Find where the given text appears and provide that cell's center as [X, Y] coordinate. 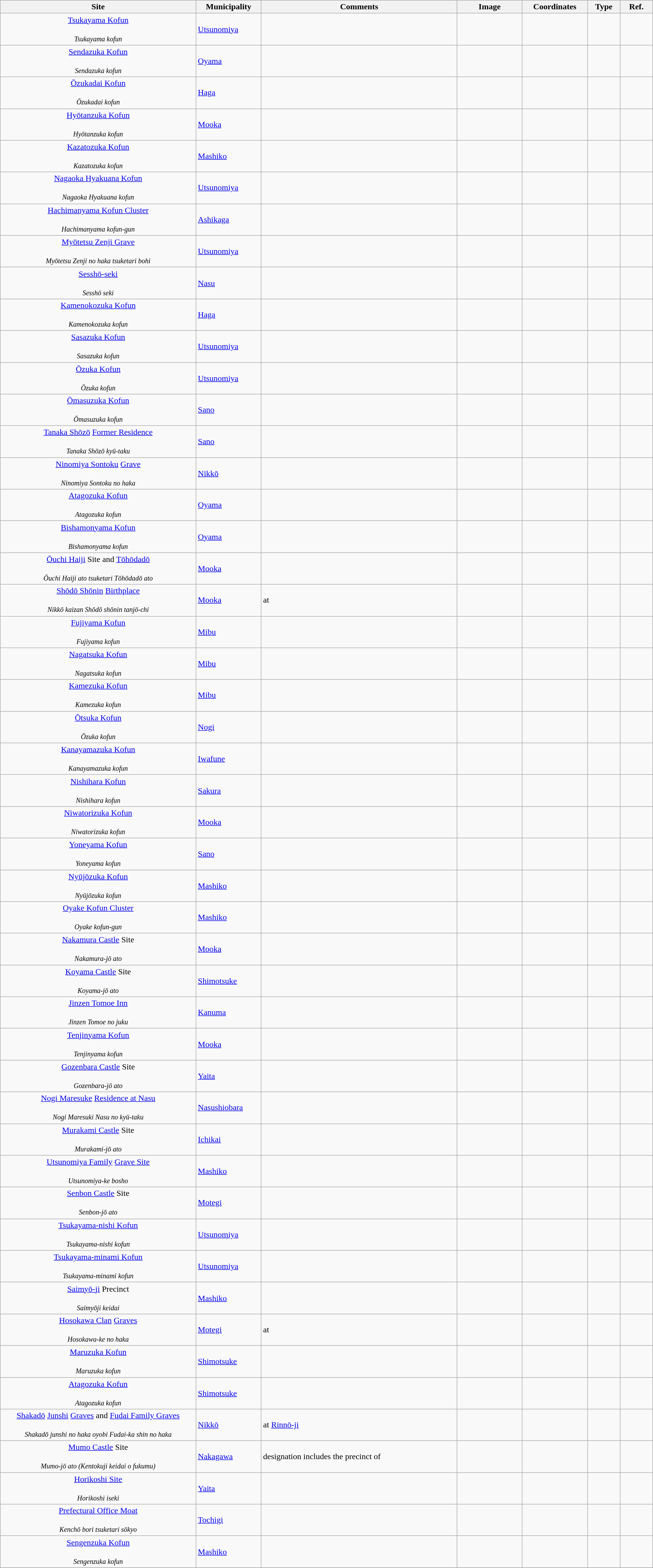
Ashikaga [229, 219]
Type [604, 7]
Kazatozuka KofunKazatozuka kofun [98, 156]
Ōzuka KofunŌzuka kofun [98, 378]
Nagaoka Hyakuana KofunNagaoka Hyakuana kofun [98, 188]
Yoneyama KofunYoneyama kofun [98, 854]
Murakami Castle SiteMurakami-jō ato [98, 1139]
Kamenokozuka KofunKamenokozuka kofun [98, 315]
Kanuma [229, 1013]
Sakura [229, 790]
designation includes the precinct of [359, 1457]
Coordinates [554, 7]
Ōzukadai KofunŌzukadai kofun [98, 93]
Nogi [229, 727]
Mumo Castle SiteMumo-jō ato (Kentokuji keidai o fukumu) [98, 1457]
Kanayamazuka KofunKanayamazuka kofun [98, 759]
Nasu [229, 283]
Shakadō Junshi Graves and Fudai Family GravesShakadō junshi no haka oyobi Fudai-ka shin no haka [98, 1425]
Nakagawa [229, 1457]
Sendazuka KofunSendazuka kofun [98, 61]
Fujiyama KofunFujiyama kofun [98, 632]
Jinzen Tomoe InnJinzen Tomoe no juku [98, 1013]
Maruzuka KofunMaruzuka kofun [98, 1361]
Prefectural Office MoatKenchō bori tsuketari sōkyo [98, 1520]
Tsukayama-minami KofunTsukayama-minami kofun [98, 1266]
Ōuchi Haiji Site and TōhōdadōŌuchi Haiji ato tsuketari Tōhōdadō ato [98, 568]
Ninomiya Sontoku GraveNinomiya Sontoku no haka [98, 473]
Sesshō-sekiSesshō seki [98, 283]
Site [98, 7]
Koyama Castle SiteKoyama-jō ato [98, 981]
Tsukayama KofunTsukayama kofun [98, 29]
Bishamonyama KofunBishamonyama kofun [98, 537]
Ōmasuzuka KofunŌmasuzuka kofun [98, 410]
Shōdō Shōnin BirthplaceNikkō kaizan Shōdō shōnin tanjō-chi [98, 600]
Image [490, 7]
at Rinnō-ji [359, 1425]
Kamezuka KofunKamezuka kofun [98, 695]
Tanaka Shōzō Former ResidenceTanaka Shōzō kyū-taku [98, 442]
Nishihara KofunNishihara kofun [98, 790]
Sasazuka KofunSasazuka kofun [98, 346]
Sengenzuka KofunSengenzuka kofun [98, 1552]
Municipality [229, 7]
Tenjinyama KofunTenjinyama kofun [98, 1044]
Utsunomiya Family Grave SiteUtsunomiya-ke bosho [98, 1171]
Nogi Maresuke Residence at NasuNogi Maresuki Nasu no kyū-taku [98, 1108]
Gozenbara Castle SiteGozenbara-jō ato [98, 1076]
Comments [359, 7]
Saimyō-ji PrecinctSaimyōji keidai [98, 1298]
Tsukayama-nishi KofunTsukayama-nishi kofun [98, 1234]
Ichikai [229, 1139]
Iwafune [229, 759]
Nakamura Castle SiteNakamura-jō ato [98, 949]
Horikoshi SiteHorikoshi iseki [98, 1488]
Ref. [636, 7]
Oyake Kofun ClusterOyake kofun-gun [98, 918]
Nagatsuka KofunNagatsuka kofun [98, 664]
Tochigi [229, 1520]
Myōtetsu Zenji GraveMyōtetsu Zenji no haka tsuketari bohi [98, 251]
Nasushiobara [229, 1108]
Senbon Castle SiteSenbon-jō ato [98, 1203]
Hosokawa Clan GravesHosokawa-ke no haka [98, 1330]
Niwatorizuka KofunNiwatorizuka kofun [98, 822]
Hachimanyama Kofun ClusterHachimanyama kofun-gun [98, 219]
Hyōtanzuka KofunHyōtanzuka kofun [98, 124]
Ōtsuka KofunŌzuka kofun [98, 727]
Nyūjōzuka KofunNyūjōzuka kofun [98, 885]
